Find where the given text appears and provide that cell's center as (X, Y) coordinate. 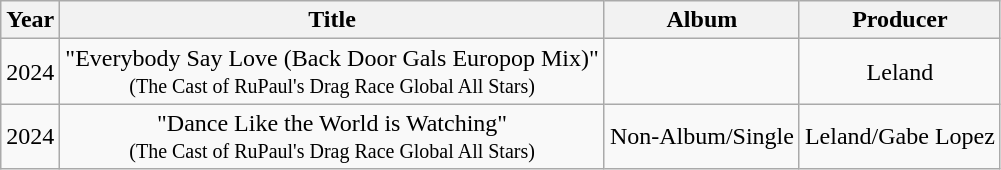
Leland (900, 72)
"Everybody Say Love (Back Door Gals Europop Mix)" (The Cast of RuPaul's Drag Race Global All Stars) (332, 72)
Non-Album/Single (702, 136)
Album (702, 20)
Year (30, 20)
Title (332, 20)
"Dance Like the World is Watching"(The Cast of RuPaul's Drag Race Global All Stars) (332, 136)
Producer (900, 20)
Leland/Gabe Lopez (900, 136)
